Provide the [X, Y] coordinate of the cell's center where the given text is located.  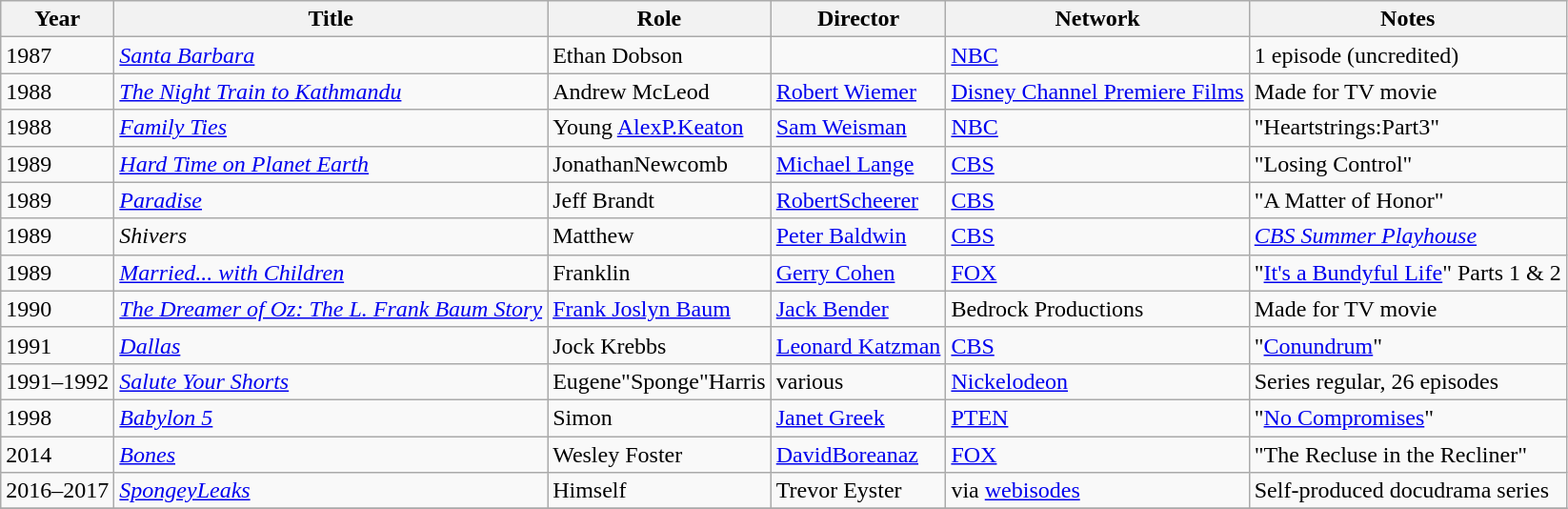
Hard Time on Planet Earth [332, 164]
Leonard Katzman [858, 345]
Simon [659, 417]
Notes [1408, 19]
Gerry Cohen [858, 273]
Bones [332, 455]
Director [858, 19]
1987 [57, 55]
Sam Weisman [858, 128]
Babylon 5 [332, 417]
Santa Barbara [332, 55]
Young AlexP.Keaton [659, 128]
1991 [57, 345]
"Losing Control" [1408, 164]
Eugene"Sponge"Harris [659, 381]
Jeff Brandt [659, 200]
Matthew [659, 236]
PTEN [1097, 417]
via webisodes [1097, 491]
DavidBoreanaz [858, 455]
"No Compromises" [1408, 417]
Self-produced docudrama series [1408, 491]
"It's a Bundyful Life" Parts 1 & 2 [1408, 273]
CBS Summer Playhouse [1408, 236]
SpongeyLeaks [332, 491]
Bedrock Productions [1097, 309]
Franklin [659, 273]
Peter Baldwin [858, 236]
Paradise [332, 200]
Jock Krebbs [659, 345]
Role [659, 19]
Ethan Dobson [659, 55]
Janet Greek [858, 417]
1991–1992 [57, 381]
"A Matter of Honor" [1408, 200]
Shivers [332, 236]
"The Recluse in the Recliner" [1408, 455]
Family Ties [332, 128]
Title [332, 19]
The Night Train to Kathmandu [332, 92]
Dallas [332, 345]
Wesley Foster [659, 455]
Salute Your Shorts [332, 381]
2014 [57, 455]
Disney Channel Premiere Films [1097, 92]
Himself [659, 491]
Network [1097, 19]
Robert Wiemer [858, 92]
JonathanNewcomb [659, 164]
The Dreamer of Oz: The L. Frank Baum Story [332, 309]
1998 [57, 417]
2016–2017 [57, 491]
Series regular, 26 episodes [1408, 381]
"Heartstrings:Part3" [1408, 128]
Year [57, 19]
RobertScheerer [858, 200]
Nickelodeon [1097, 381]
Michael Lange [858, 164]
Married... with Children [332, 273]
Andrew McLeod [659, 92]
"Conundrum" [1408, 345]
Trevor Eyster [858, 491]
1990 [57, 309]
Jack Bender [858, 309]
Frank Joslyn Baum [659, 309]
various [858, 381]
1 episode (uncredited) [1408, 55]
